Identify which cell holds the provided text, then report its (X, Y) central coordinate. 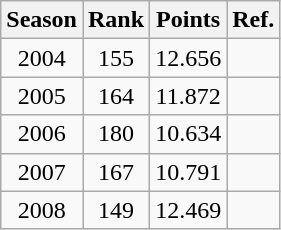
10.634 (188, 134)
11.872 (188, 96)
167 (116, 172)
Points (188, 20)
2004 (42, 58)
155 (116, 58)
2005 (42, 96)
Season (42, 20)
2008 (42, 210)
180 (116, 134)
Rank (116, 20)
2007 (42, 172)
Ref. (254, 20)
2006 (42, 134)
12.656 (188, 58)
164 (116, 96)
149 (116, 210)
12.469 (188, 210)
10.791 (188, 172)
